From the cell containing the given text, extract its center point as (x, y) coordinate. 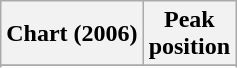
Chart (2006) (72, 34)
Peakposition (189, 34)
